Return the [x, y] coordinate for the center point of the cell that contains the specified text.  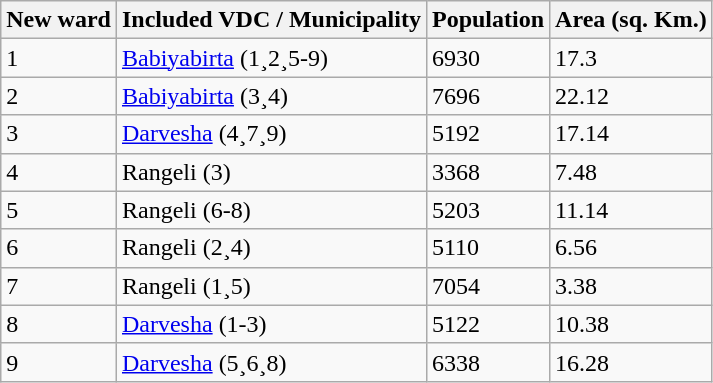
Area (sq. Km.) [632, 20]
Darvesha (4¸7¸9) [271, 134]
3.38 [632, 286]
8 [59, 324]
Darvesha (5¸6¸8) [271, 362]
New ward [59, 20]
5110 [488, 248]
9 [59, 362]
7 [59, 286]
Rangeli (1¸5) [271, 286]
7696 [488, 96]
6338 [488, 362]
4 [59, 172]
6.56 [632, 248]
Babiyabirta (3¸4) [271, 96]
Rangeli (2¸4) [271, 248]
Babiyabirta (1¸2¸5-9) [271, 58]
Population [488, 20]
Darvesha (1-3) [271, 324]
17.14 [632, 134]
2 [59, 96]
7054 [488, 286]
3 [59, 134]
5122 [488, 324]
3368 [488, 172]
22.12 [632, 96]
6 [59, 248]
11.14 [632, 210]
17.3 [632, 58]
16.28 [632, 362]
7.48 [632, 172]
5 [59, 210]
Rangeli (6-8) [271, 210]
Rangeli (3) [271, 172]
5192 [488, 134]
1 [59, 58]
5203 [488, 210]
Included VDC / Municipality [271, 20]
6930 [488, 58]
10.38 [632, 324]
